Detect which cell encompasses the target text, then output its [X, Y] center coordinate. 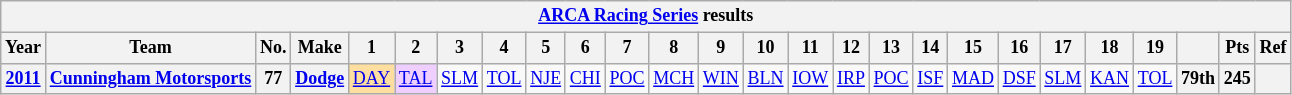
DAY [371, 78]
15 [974, 48]
DSF [1019, 78]
NJE [546, 78]
No. [274, 48]
ISF [930, 78]
BLN [766, 78]
Make [320, 48]
5 [546, 48]
1 [371, 48]
16 [1019, 48]
WIN [722, 78]
18 [1110, 48]
MAD [974, 78]
Cunningham Motorsports [150, 78]
Year [24, 48]
13 [891, 48]
KAN [1110, 78]
17 [1063, 48]
2 [416, 48]
77 [274, 78]
2011 [24, 78]
8 [674, 48]
Ref [1273, 48]
4 [504, 48]
6 [585, 48]
11 [810, 48]
MCH [674, 78]
12 [852, 48]
Team [150, 48]
CHI [585, 78]
7 [627, 48]
79th [1198, 78]
Dodge [320, 78]
9 [722, 48]
IRP [852, 78]
10 [766, 48]
19 [1154, 48]
14 [930, 48]
ARCA Racing Series results [646, 16]
245 [1237, 78]
3 [460, 48]
TAL [416, 78]
Pts [1237, 48]
IOW [810, 78]
